Capture the cell that displays the provided text and extract its [x, y] central coordinate. 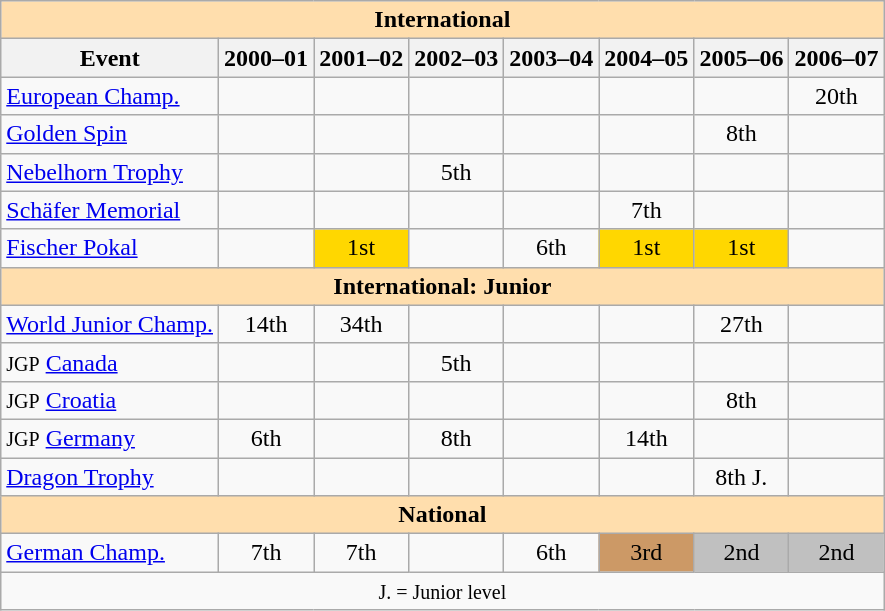
Golden Spin [110, 134]
Fischer Pokal [110, 248]
2006–07 [836, 58]
2004–05 [646, 58]
3rd [646, 553]
J. = Junior level [442, 591]
JGP Canada [110, 362]
Event [110, 58]
German Champ. [110, 553]
Schäfer Memorial [110, 210]
JGP Germany [110, 438]
Dragon Trophy [110, 477]
2003–04 [552, 58]
2000–01 [266, 58]
2005–06 [742, 58]
International [442, 20]
International: Junior [442, 286]
European Champ. [110, 96]
2002–03 [456, 58]
34th [362, 324]
27th [742, 324]
JGP Croatia [110, 400]
Nebelhorn Trophy [110, 172]
World Junior Champ. [110, 324]
20th [836, 96]
8th J. [742, 477]
National [442, 515]
2001–02 [362, 58]
